Pinpoint the cell where the given text exists, returning its (x, y) midpoint coordinate. 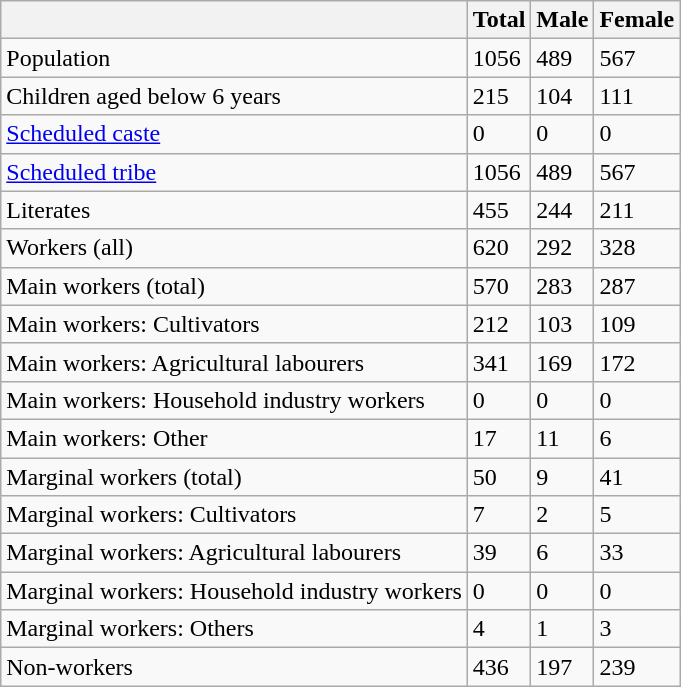
239 (637, 667)
17 (499, 438)
2 (562, 515)
283 (562, 286)
Marginal workers: Cultivators (234, 515)
Marginal workers: Household industry workers (234, 591)
Main workers: Agricultural labourers (234, 362)
Main workers: Household industry workers (234, 400)
41 (637, 477)
Non-workers (234, 667)
109 (637, 324)
Literates (234, 210)
292 (562, 248)
287 (637, 286)
Population (234, 58)
4 (499, 629)
Female (637, 20)
111 (637, 96)
169 (562, 362)
197 (562, 667)
Scheduled caste (234, 134)
Marginal workers (total) (234, 477)
172 (637, 362)
5 (637, 515)
212 (499, 324)
455 (499, 210)
9 (562, 477)
Male (562, 20)
244 (562, 210)
3 (637, 629)
11 (562, 438)
570 (499, 286)
Total (499, 20)
341 (499, 362)
103 (562, 324)
211 (637, 210)
1 (562, 629)
Marginal workers: Others (234, 629)
104 (562, 96)
436 (499, 667)
Children aged below 6 years (234, 96)
Scheduled tribe (234, 172)
7 (499, 515)
620 (499, 248)
50 (499, 477)
39 (499, 553)
Marginal workers: Agricultural labourers (234, 553)
Workers (all) (234, 248)
Main workers: Cultivators (234, 324)
Main workers: Other (234, 438)
328 (637, 248)
215 (499, 96)
33 (637, 553)
Main workers (total) (234, 286)
